Identify which cell holds the provided text, then report its (x, y) central coordinate. 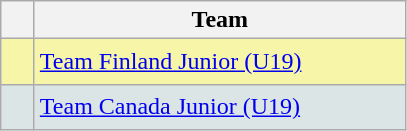
Team Canada Junior (U19) (220, 107)
Team (220, 20)
Team Finland Junior (U19) (220, 62)
